Return (x, y) of the center of cell containing provided text 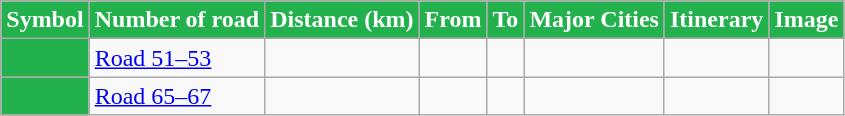
Road 51–53 (177, 58)
Symbol (45, 20)
Number of road (177, 20)
To (506, 20)
From (453, 20)
Itinerary (716, 20)
Major Cities (594, 20)
Image (806, 20)
Distance (km) (342, 20)
Road 65–67 (177, 96)
